For the text-containing cell, return its midpoint in (x, y) coordinate format. 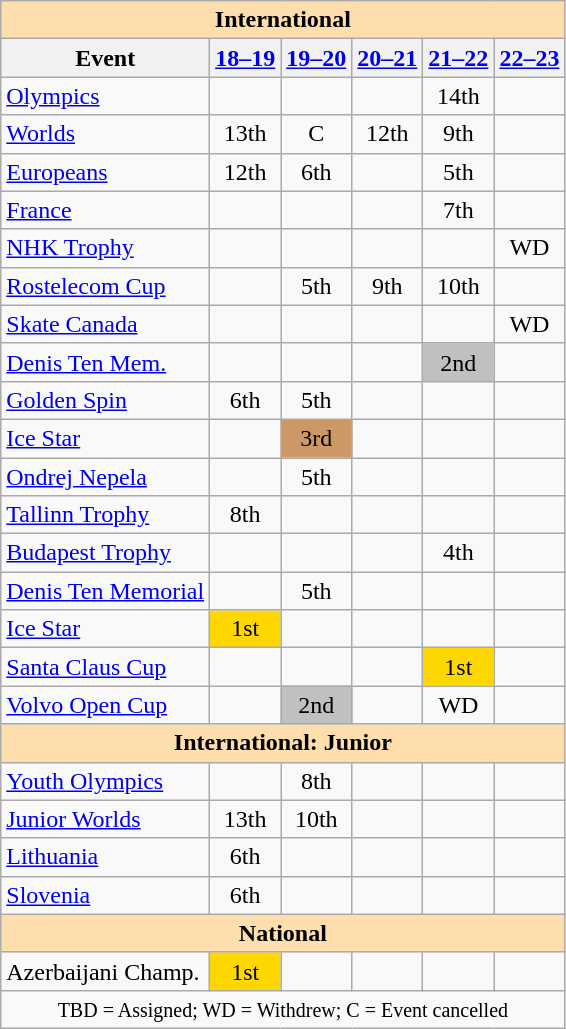
Azerbaijani Champ. (106, 971)
Santa Claus Cup (106, 667)
Golden Spin (106, 400)
Lithuania (106, 857)
19–20 (316, 58)
3rd (316, 438)
Junior Worlds (106, 819)
Slovenia (106, 895)
NHK Trophy (106, 248)
4th (458, 553)
France (106, 210)
International (283, 20)
International: Junior (283, 743)
National (283, 933)
Budapest Trophy (106, 553)
21–22 (458, 58)
Olympics (106, 96)
TBD = Assigned; WD = Withdrew; C = Event cancelled (283, 1009)
Rostelecom Cup (106, 286)
Europeans (106, 172)
7th (458, 210)
Denis Ten Memorial (106, 591)
Worlds (106, 134)
Ondrej Nepela (106, 477)
14th (458, 96)
Denis Ten Mem. (106, 362)
22–23 (530, 58)
Tallinn Trophy (106, 515)
18–19 (246, 58)
Event (106, 58)
C (316, 134)
Skate Canada (106, 324)
Youth Olympics (106, 781)
20–21 (388, 58)
Volvo Open Cup (106, 705)
